Output the (x, y) coordinate of the center of the cell containing the given text.  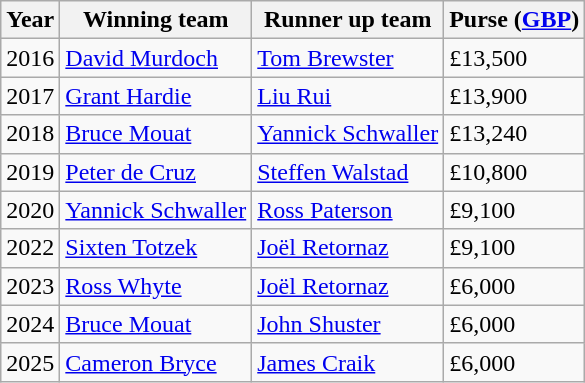
2020 (30, 210)
2019 (30, 172)
£13,900 (514, 96)
David Murdoch (156, 58)
Winning team (156, 20)
John Shuster (348, 324)
Year (30, 20)
Grant Hardie (156, 96)
2017 (30, 96)
2022 (30, 248)
Purse (GBP) (514, 20)
Cameron Bryce (156, 362)
2023 (30, 286)
£10,800 (514, 172)
Sixten Totzek (156, 248)
Ross Whyte (156, 286)
Ross Paterson (348, 210)
Peter de Cruz (156, 172)
2025 (30, 362)
James Craik (348, 362)
Steffen Walstad (348, 172)
Runner up team (348, 20)
£13,500 (514, 58)
£13,240 (514, 134)
Tom Brewster (348, 58)
2016 (30, 58)
Liu Rui (348, 96)
2024 (30, 324)
2018 (30, 134)
